Find where the given text appears and provide that cell's center as [x, y] coordinate. 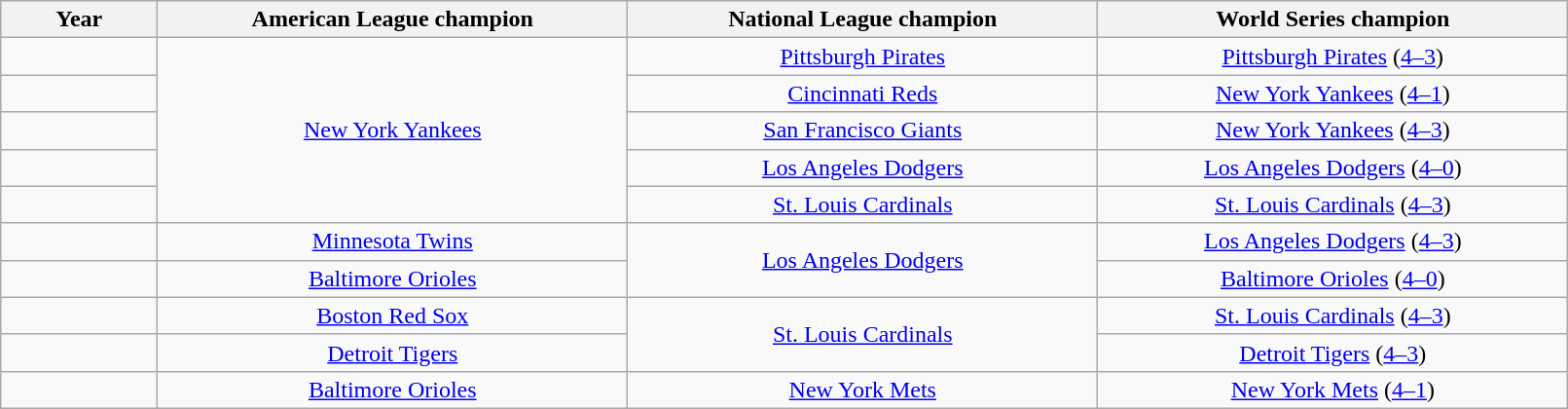
Detroit Tigers [393, 353]
Year [80, 19]
Pittsburgh Pirates [862, 56]
Minnesota Twins [393, 242]
Detroit Tigers (4–3) [1333, 353]
New York Yankees (4–3) [1333, 130]
Boston Red Sox [393, 316]
World Series champion [1333, 19]
New York Mets (4–1) [1333, 390]
Los Angeles Dodgers (4–3) [1333, 242]
New York Yankees (4–1) [1333, 93]
American League champion [393, 19]
Baltimore Orioles (4–0) [1333, 279]
National League champion [862, 19]
Pittsburgh Pirates (4–3) [1333, 56]
Cincinnati Reds [862, 93]
New York Mets [862, 390]
New York Yankees [393, 130]
San Francisco Giants [862, 130]
Los Angeles Dodgers (4–0) [1333, 167]
